Locate the cell with the specified text and output its [X, Y] center coordinate. 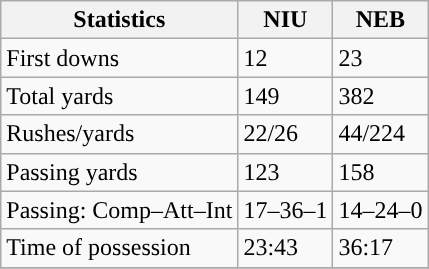
NEB [380, 20]
158 [380, 172]
12 [286, 58]
Statistics [120, 20]
149 [286, 96]
Passing: Comp–Att–Int [120, 210]
14–24–0 [380, 210]
23 [380, 58]
22/26 [286, 134]
First downs [120, 58]
123 [286, 172]
Total yards [120, 96]
Rushes/yards [120, 134]
Passing yards [120, 172]
Time of possession [120, 248]
36:17 [380, 248]
44/224 [380, 134]
382 [380, 96]
17–36–1 [286, 210]
23:43 [286, 248]
NIU [286, 20]
